Pinpoint the cell where the given text exists, returning its (X, Y) midpoint coordinate. 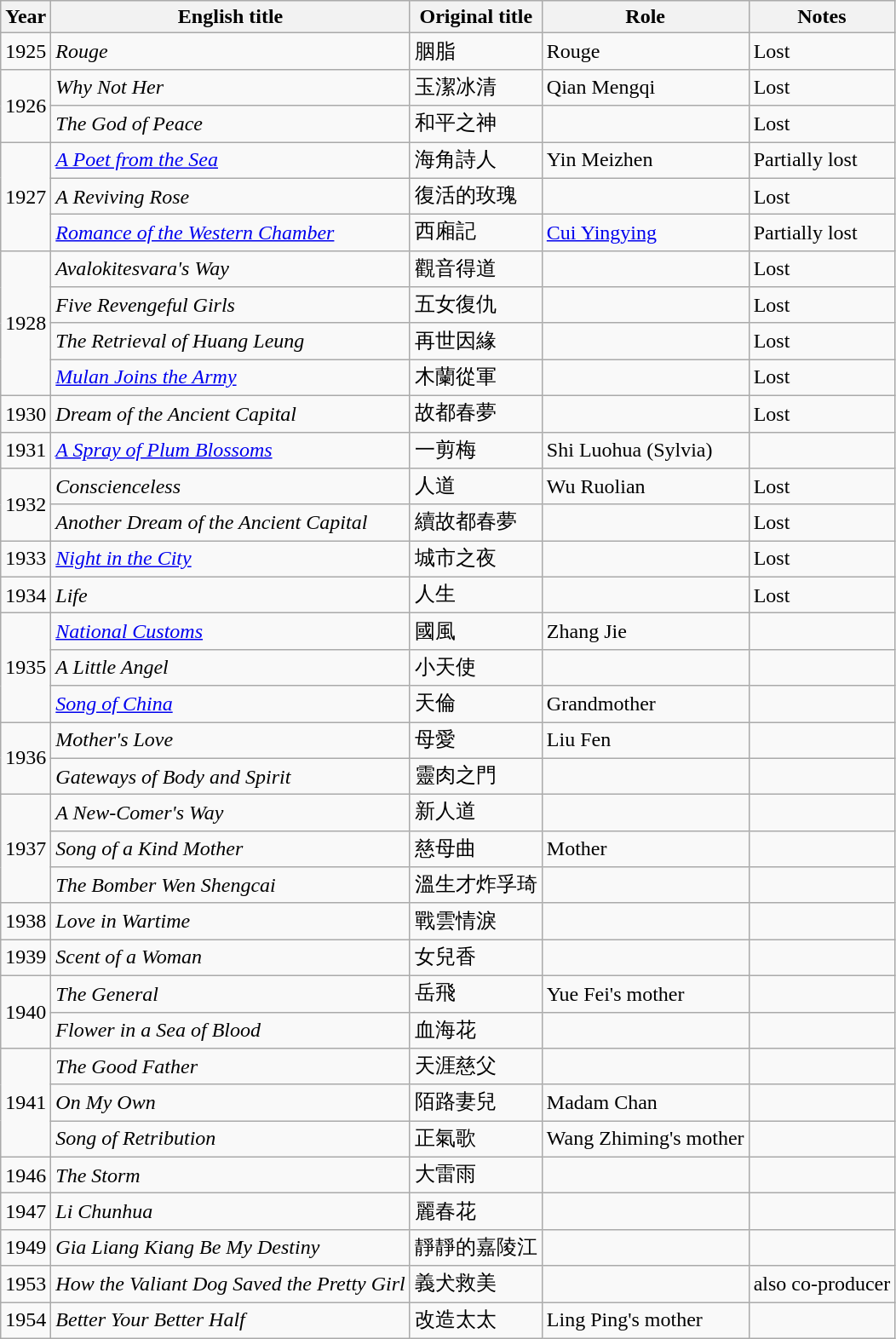
1939 (26, 957)
續故都春夢 (475, 523)
Yin Meizhen (646, 160)
Qian Mengqi (646, 87)
Role (646, 17)
故都春夢 (475, 414)
1954 (26, 1320)
also co-producer (822, 1284)
Zhang Jie (646, 632)
靈肉之門 (475, 777)
女兒香 (475, 957)
Grandmother (646, 704)
和平之神 (475, 124)
1941 (26, 1103)
Five Revengeful Girls (230, 305)
Madam Chan (646, 1102)
The Storm (230, 1175)
陌路妻兒 (475, 1102)
人道 (475, 487)
Flower in a Sea of Blood (230, 1031)
觀音得道 (475, 269)
母愛 (475, 741)
How the Valiant Dog Saved the Pretty Girl (230, 1284)
Gateways of Body and Spirit (230, 777)
血海花 (475, 1031)
復活的玫瑰 (475, 196)
Avalokitesvara's Way (230, 269)
Love in Wartime (230, 922)
Song of China (230, 704)
人生 (475, 595)
Life (230, 595)
The General (230, 993)
城市之夜 (475, 559)
The Bomber Wen Shengcai (230, 886)
Notes (822, 17)
大雷雨 (475, 1175)
Night in the City (230, 559)
Wu Ruolian (646, 487)
1949 (26, 1247)
Dream of the Ancient Capital (230, 414)
小天使 (475, 668)
1928 (26, 323)
五女復仇 (475, 305)
海角詩人 (475, 160)
A Little Angel (230, 668)
Yue Fei's mother (646, 993)
Gia Liang Kiang Be My Destiny (230, 1247)
玉潔冰清 (475, 87)
Romance of the Western Chamber (230, 233)
1925 (26, 51)
Li Chunhua (230, 1211)
靜靜的嘉陵江 (475, 1247)
西廂記 (475, 233)
Mother (646, 848)
再世因緣 (475, 341)
1934 (26, 595)
The Retrieval of Huang Leung (230, 341)
A Poet from the Sea (230, 160)
Mother's Love (230, 741)
Year (26, 17)
1926 (26, 106)
岳飛 (475, 993)
On My Own (230, 1102)
Ling Ping's mother (646, 1320)
A Reviving Rose (230, 196)
The God of Peace (230, 124)
木蘭從軍 (475, 378)
1947 (26, 1211)
1953 (26, 1284)
1927 (26, 196)
1932 (26, 504)
Mulan Joins the Army (230, 378)
Liu Fen (646, 741)
A New-Comer's Way (230, 813)
Better Your Better Half (230, 1320)
1937 (26, 849)
1930 (26, 414)
1931 (26, 450)
1936 (26, 758)
正氣歌 (475, 1140)
Song of Retribution (230, 1140)
Why Not Her (230, 87)
1946 (26, 1175)
戰雲情淚 (475, 922)
1935 (26, 668)
Shi Luohua (Sylvia) (646, 450)
一剪梅 (475, 450)
Conscienceless (230, 487)
The Good Father (230, 1066)
Cui Yingying (646, 233)
胭脂 (475, 51)
Another Dream of the Ancient Capital (230, 523)
麗春花 (475, 1211)
1938 (26, 922)
改造太太 (475, 1320)
National Customs (230, 632)
1940 (26, 1012)
義犬救美 (475, 1284)
慈母曲 (475, 848)
Scent of a Woman (230, 957)
天涯慈父 (475, 1066)
1933 (26, 559)
國風 (475, 632)
Original title (475, 17)
A Spray of Plum Blossoms (230, 450)
新人道 (475, 813)
溫生才炸孚琦 (475, 886)
Wang Zhiming's mother (646, 1140)
天倫 (475, 704)
Song of a Kind Mother (230, 848)
English title (230, 17)
